Find where the given text appears and provide that cell's center as (X, Y) coordinate. 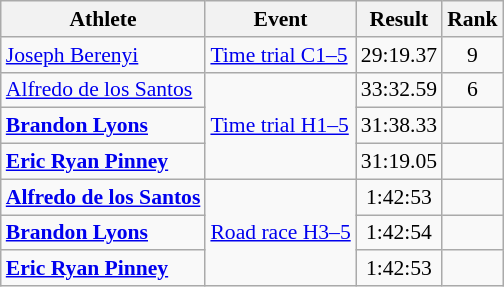
31:38.33 (399, 126)
Event (280, 19)
Joseph Berenyi (104, 55)
Athlete (104, 19)
Road race H3–5 (280, 232)
1:42:54 (399, 233)
Rank (472, 19)
33:32.59 (399, 90)
6 (472, 90)
Result (399, 19)
31:19.05 (399, 162)
Time trial C1–5 (280, 55)
Time trial H1–5 (280, 126)
9 (472, 55)
29:19.37 (399, 55)
